Detect which cell encompasses the target text, then output its (x, y) center coordinate. 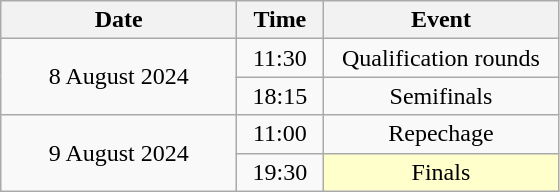
Time (280, 20)
18:15 (280, 96)
Finals (441, 172)
Repechage (441, 134)
8 August 2024 (119, 77)
Event (441, 20)
19:30 (280, 172)
9 August 2024 (119, 153)
Qualification rounds (441, 58)
11:30 (280, 58)
11:00 (280, 134)
Date (119, 20)
Semifinals (441, 96)
